Provide the (X, Y) coordinate of the cell's center where the given text is located.  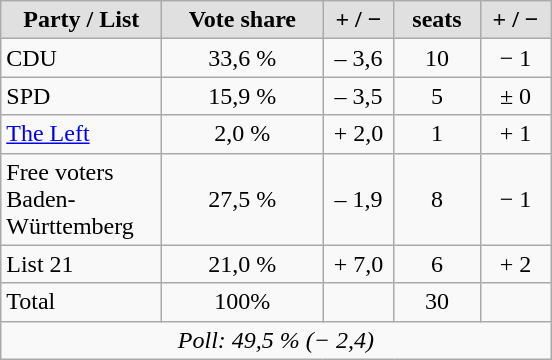
Party / List (82, 20)
15,9 % (242, 96)
– 1,9 (358, 199)
33,6 % (242, 58)
21,0 % (242, 264)
+ 2,0 (358, 134)
– 3,5 (358, 96)
Vote share (242, 20)
The Left (82, 134)
CDU (82, 58)
10 (437, 58)
± 0 (516, 96)
+ 7,0 (358, 264)
2,0 % (242, 134)
SPD (82, 96)
5 (437, 96)
List 21 (82, 264)
+ 1 (516, 134)
1 (437, 134)
6 (437, 264)
seats (437, 20)
27,5 % (242, 199)
– 3,6 (358, 58)
30 (437, 302)
+ 2 (516, 264)
Total (82, 302)
8 (437, 199)
Free voters Baden-Württemberg (82, 199)
100% (242, 302)
Poll: 49,5 % (− 2,4) (276, 340)
